Capture the cell that displays the provided text and extract its [X, Y] central coordinate. 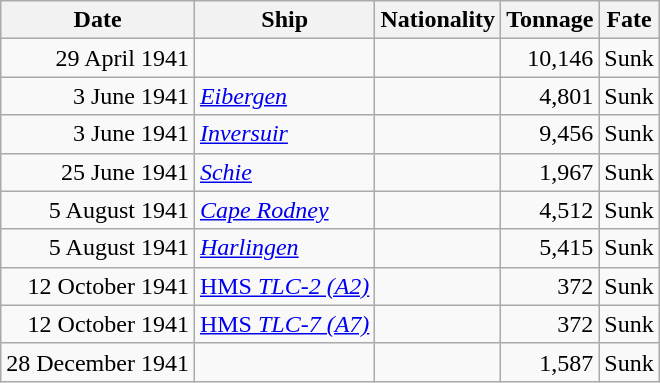
Tonnage [550, 20]
Fate [629, 20]
Eibergen [284, 96]
10,146 [550, 58]
Schie [284, 172]
4,512 [550, 210]
1,587 [550, 362]
Cape Rodney [284, 210]
25 June 1941 [98, 172]
5,415 [550, 248]
Inversuir [284, 134]
4,801 [550, 96]
1,967 [550, 172]
29 April 1941 [98, 58]
HMS TLC-2 (A2) [284, 286]
Nationality [438, 20]
Date [98, 20]
Ship [284, 20]
Harlingen [284, 248]
9,456 [550, 134]
HMS TLC-7 (A7) [284, 324]
28 December 1941 [98, 362]
